Find where the given text appears and provide that cell's center as (X, Y) coordinate. 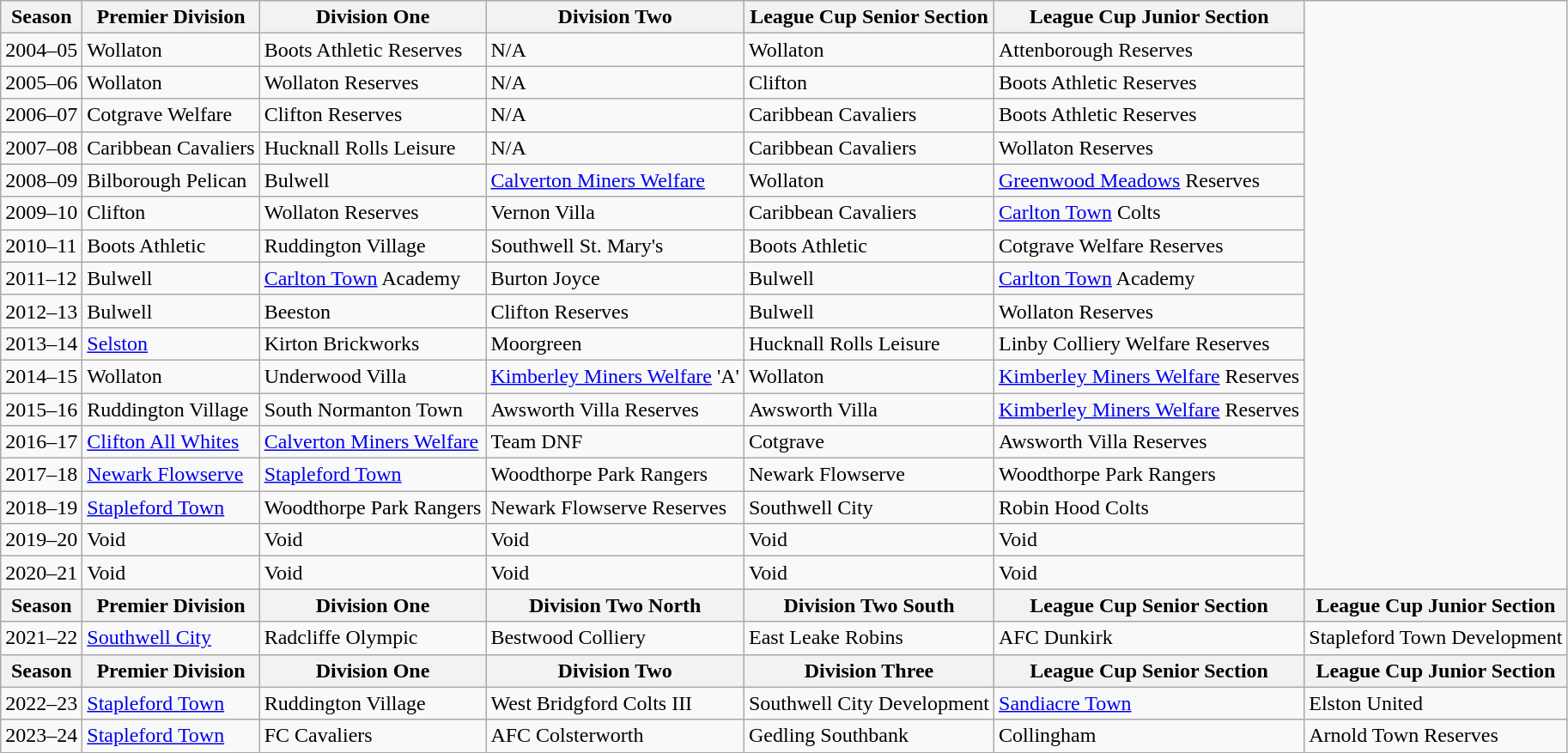
Division Two North (615, 605)
Sandiacre Town (1149, 703)
2014–15 (41, 376)
2016–17 (41, 442)
2005–06 (41, 82)
Robin Hood Colts (1149, 507)
2022–23 (41, 703)
2010–11 (41, 246)
Moorgreen (615, 343)
Radcliffe Olympic (373, 638)
Linby Colliery Welfare Reserves (1149, 343)
2011–12 (41, 278)
West Bridgford Colts III (615, 703)
Awsworth Villa (869, 410)
Arnold Town Reserves (1436, 736)
2021–22 (41, 638)
Kimberley Miners Welfare 'A' (615, 376)
Southwell St. Mary's (615, 246)
Burton Joyce (615, 278)
2023–24 (41, 736)
AFC Colsterworth (615, 736)
Kirton Brickworks (373, 343)
2020–21 (41, 573)
Division Two South (869, 605)
Southwell City Development (869, 703)
Vernon Villa (615, 213)
AFC Dunkirk (1149, 638)
2015–16 (41, 410)
Underwood Villa (373, 376)
2012–13 (41, 311)
Bestwood Colliery (615, 638)
Greenwood Meadows Reserves (1149, 180)
2019–20 (41, 540)
Team DNF (615, 442)
2013–14 (41, 343)
2006–07 (41, 115)
Clifton All Whites (171, 442)
Cotgrave Welfare (171, 115)
Cotgrave (869, 442)
Stapleford Town Development (1436, 638)
Collingham (1149, 736)
Bilborough Pelican (171, 180)
Carlton Town Colts (1149, 213)
2018–19 (41, 507)
Selston (171, 343)
Attenborough Reserves (1149, 50)
Division Three (869, 671)
East Leake Robins (869, 638)
Beeston (373, 311)
2009–10 (41, 213)
South Normanton Town (373, 410)
2004–05 (41, 50)
2007–08 (41, 148)
2017–18 (41, 475)
FC Cavaliers (373, 736)
Cotgrave Welfare Reserves (1149, 246)
Gedling Southbank (869, 736)
2008–09 (41, 180)
Newark Flowserve Reserves (615, 507)
Elston United (1436, 703)
